Determine the (X, Y) coordinate at the center of the cell enclosing the given text.  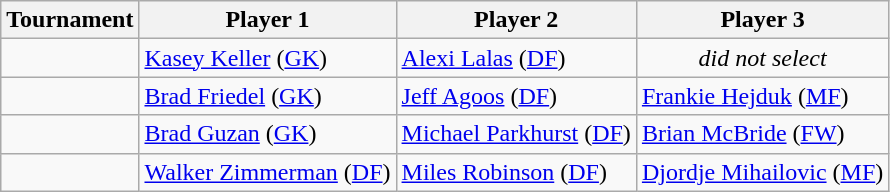
Player 1 (268, 20)
Brian McBride (FW) (762, 134)
Brad Friedel (GK) (268, 96)
did not select (762, 58)
Player 3 (762, 20)
Player 2 (516, 20)
Tournament (70, 20)
Michael Parkhurst (DF) (516, 134)
Jeff Agoos (DF) (516, 96)
Kasey Keller (GK) (268, 58)
Alexi Lalas (DF) (516, 58)
Brad Guzan (GK) (268, 134)
Frankie Hejduk (MF) (762, 96)
Miles Robinson (DF) (516, 172)
Djordje Mihailovic (MF) (762, 172)
Walker Zimmerman (DF) (268, 172)
